Output the [X, Y] coordinate of the center of the cell containing the given text.  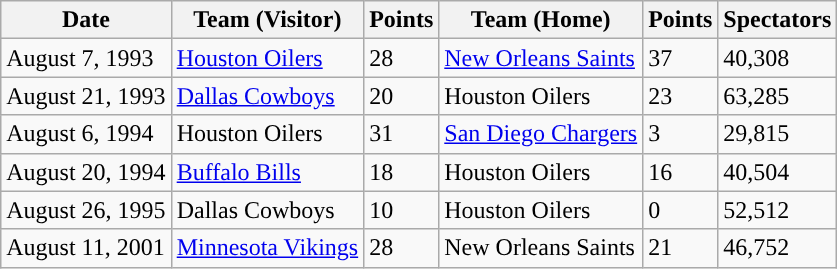
Minnesota Vikings [268, 248]
16 [680, 172]
August 21, 1993 [86, 96]
0 [680, 210]
40,504 [778, 172]
August 6, 1994 [86, 134]
Team (Visitor) [268, 20]
Date [86, 20]
21 [680, 248]
20 [402, 96]
August 26, 1995 [86, 210]
63,285 [778, 96]
29,815 [778, 134]
23 [680, 96]
10 [402, 210]
Team (Home) [541, 20]
37 [680, 58]
August 11, 2001 [86, 248]
August 20, 1994 [86, 172]
Buffalo Bills [268, 172]
August 7, 1993 [86, 58]
Spectators [778, 20]
18 [402, 172]
3 [680, 134]
46,752 [778, 248]
31 [402, 134]
40,308 [778, 58]
52,512 [778, 210]
San Diego Chargers [541, 134]
